Scan for the cell matching the given text and deliver its [x, y] coordinate at center. 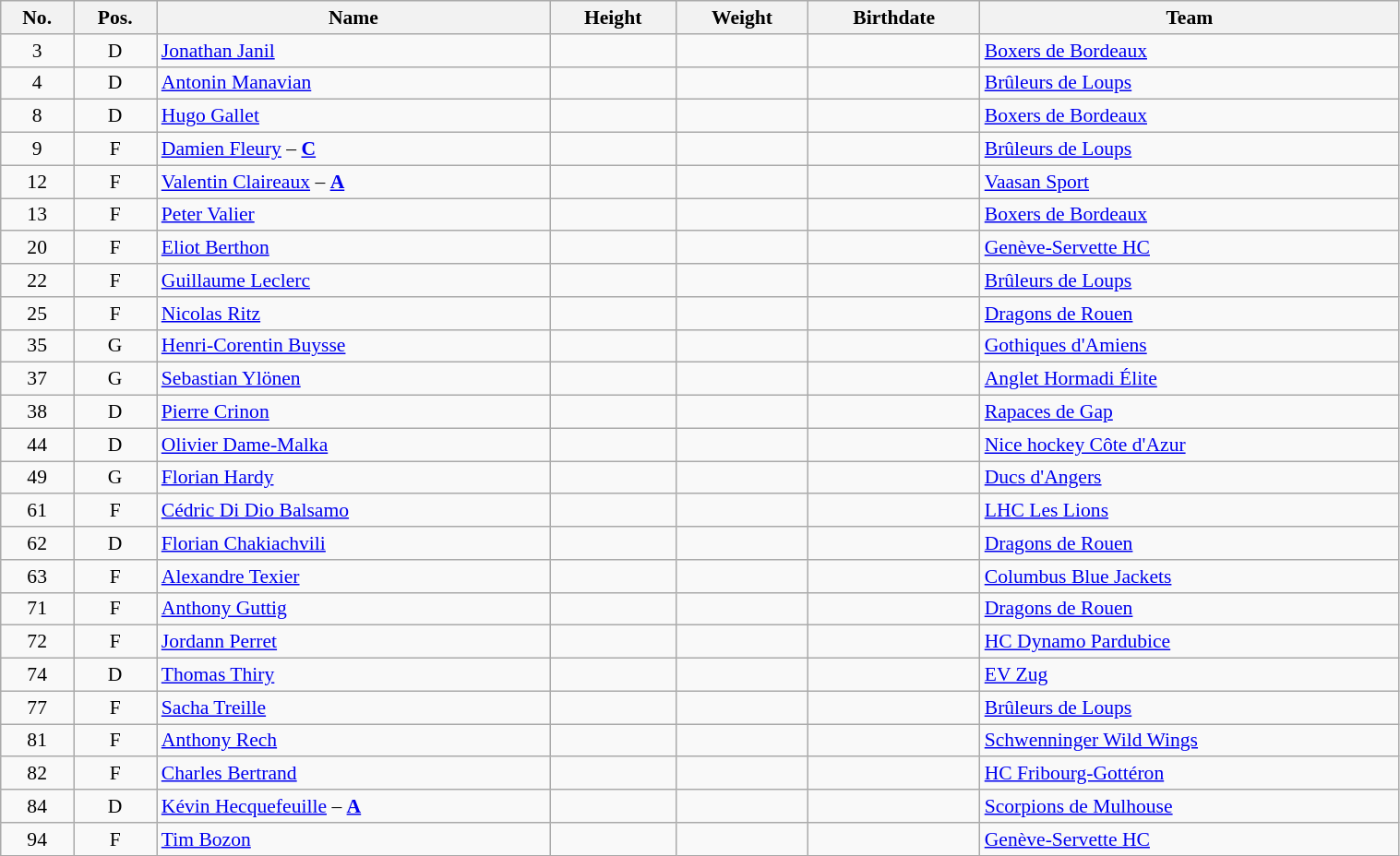
35 [37, 346]
Columbus Blue Jackets [1190, 577]
No. [37, 18]
62 [37, 543]
Valentin Claireaux – A [353, 182]
Jordann Perret [353, 642]
38 [37, 412]
12 [37, 182]
Team [1190, 18]
8 [37, 116]
81 [37, 741]
Weight [742, 18]
13 [37, 215]
HC Fribourg-Gottéron [1190, 774]
Damien Fleury – C [353, 149]
Eliot Berthon [353, 248]
Thomas Thiry [353, 675]
Sacha Treille [353, 707]
Nicolas Ritz [353, 314]
Tim Bozon [353, 839]
25 [37, 314]
Peter Valier [353, 215]
Scorpions de Mulhouse [1190, 806]
74 [37, 675]
Gothiques d'Amiens [1190, 346]
Florian Hardy [353, 478]
Guillaume Leclerc [353, 280]
63 [37, 577]
Anglet Hormadi Élite [1190, 379]
Pos. [115, 18]
72 [37, 642]
9 [37, 149]
Florian Chakiachvili [353, 543]
EV Zug [1190, 675]
Ducs d'Angers [1190, 478]
Charles Bertrand [353, 774]
Birthdate [894, 18]
Rapaces de Gap [1190, 412]
Kévin Hecquefeuille – A [353, 806]
Henri-Corentin Buysse [353, 346]
82 [37, 774]
37 [37, 379]
Antonin Manavian [353, 83]
Nice hockey Côte d'Azur [1190, 445]
71 [37, 609]
Anthony Rech [353, 741]
44 [37, 445]
49 [37, 478]
Height [613, 18]
4 [37, 83]
HC Dynamo Pardubice [1190, 642]
Cédric Di Dio Balsamo [353, 511]
Vaasan Sport [1190, 182]
3 [37, 51]
22 [37, 280]
61 [37, 511]
Pierre Crinon [353, 412]
Schwenninger Wild Wings [1190, 741]
Alexandre Texier [353, 577]
77 [37, 707]
Anthony Guttig [353, 609]
Name [353, 18]
Hugo Gallet [353, 116]
Olivier Dame-Malka [353, 445]
LHC Les Lions [1190, 511]
Jonathan Janil [353, 51]
20 [37, 248]
94 [37, 839]
84 [37, 806]
Sebastian Ylönen [353, 379]
